Pinpoint the cell where the given text exists, returning its (X, Y) midpoint coordinate. 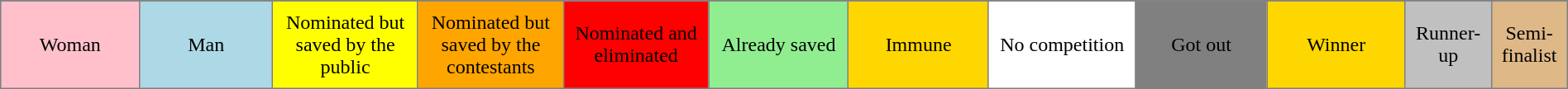
Immune (918, 44)
Already saved (779, 44)
Man (207, 44)
Got out (1201, 44)
Nominated but saved by the public (346, 44)
Runner-up (1448, 44)
No competition (1062, 44)
Woman (70, 44)
Nominated and eliminated (636, 44)
Winner (1336, 44)
Nominated but saved by the contestants (490, 44)
Semi-finalist (1529, 44)
